Return the [x, y] coordinate for the center point of the cell that contains the specified text.  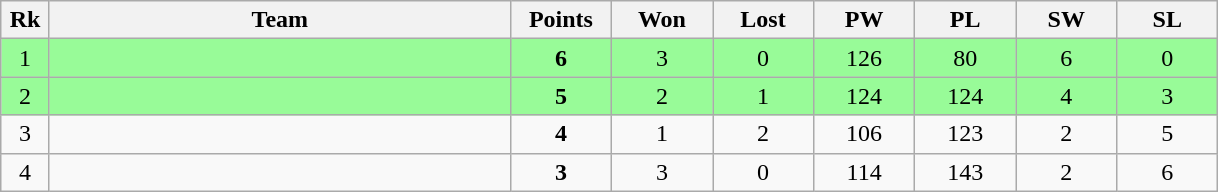
126 [864, 58]
SW [1066, 20]
Lost [762, 20]
SL [1168, 20]
PW [864, 20]
80 [966, 58]
Team [280, 20]
PL [966, 20]
123 [966, 134]
Points [560, 20]
114 [864, 172]
106 [864, 134]
Rk [26, 20]
Won [662, 20]
143 [966, 172]
